Identify which cell holds the provided text, then report its [x, y] central coordinate. 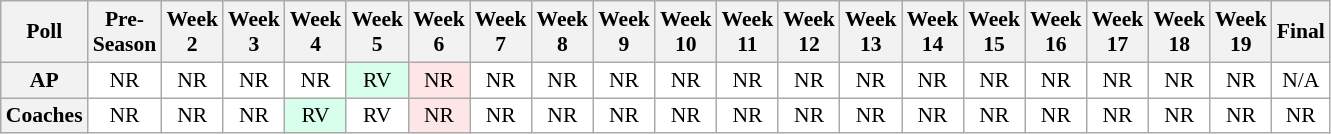
Week4 [316, 32]
Week5 [377, 32]
Poll [44, 32]
AP [44, 80]
Coaches [44, 116]
Week8 [562, 32]
Week12 [809, 32]
Pre-Season [125, 32]
Week9 [624, 32]
Week13 [871, 32]
Week11 [748, 32]
Final [1301, 32]
Week19 [1241, 32]
Week18 [1179, 32]
Week14 [933, 32]
Week16 [1056, 32]
Week17 [1118, 32]
N/A [1301, 80]
Week7 [501, 32]
Week6 [439, 32]
Week3 [254, 32]
Week10 [686, 32]
Week15 [994, 32]
Week2 [192, 32]
